Provide the [x, y] coordinate of the cell's center where the given text is located.  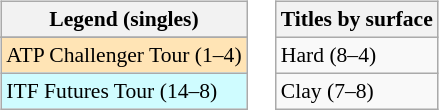
Titles by surface [357, 20]
Legend (singles) [124, 20]
Clay (7–8) [357, 91]
Hard (8–4) [357, 55]
ITF Futures Tour (14–8) [124, 91]
ATP Challenger Tour (1–4) [124, 55]
